Extract the (x, y) coordinate from the center of the cell holding the provided text.  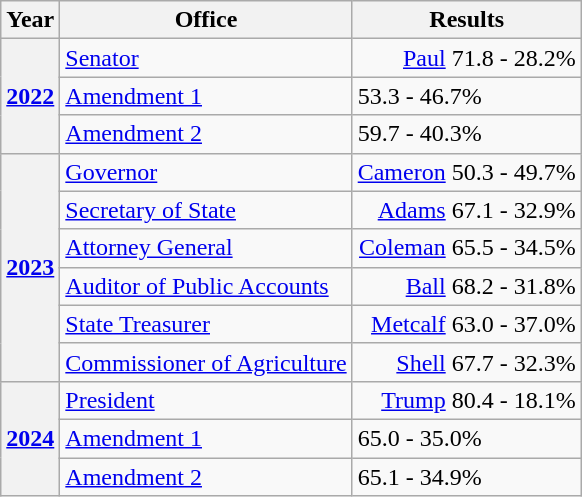
Results (466, 20)
2023 (30, 267)
Ball 68.2 - 31.8% (466, 286)
Senator (206, 58)
Adams 67.1 - 32.9% (466, 210)
65.0 - 35.0% (466, 438)
Governor (206, 172)
Auditor of Public Accounts (206, 286)
Cameron 50.3 - 49.7% (466, 172)
Secretary of State (206, 210)
Paul 71.8 - 28.2% (466, 58)
Shell 67.7 - 32.3% (466, 362)
65.1 - 34.9% (466, 477)
Metcalf 63.0 - 37.0% (466, 324)
Trump 80.4 - 18.1% (466, 400)
2024 (30, 438)
Attorney General (206, 248)
Coleman 65.5 - 34.5% (466, 248)
State Treasurer (206, 324)
President (206, 400)
Commissioner of Agriculture (206, 362)
2022 (30, 96)
Year (30, 20)
Office (206, 20)
53.3 - 46.7% (466, 96)
59.7 - 40.3% (466, 134)
